From the cell containing the given text, extract its center point as (x, y) coordinate. 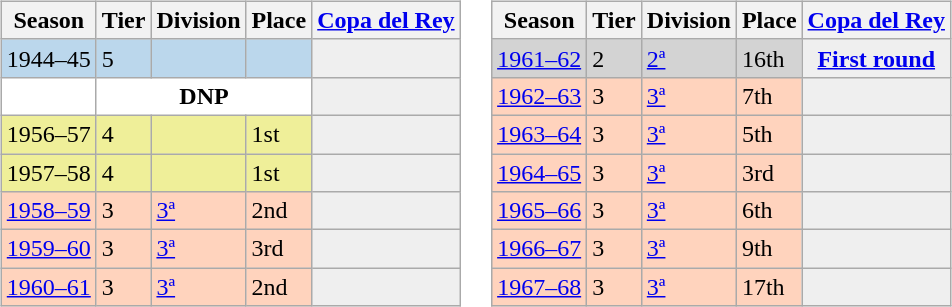
7th (769, 96)
1944–45 (48, 58)
5 (124, 58)
First round (876, 58)
1964–65 (540, 173)
9th (769, 249)
1956–57 (48, 134)
1960–61 (48, 287)
6th (769, 211)
1962–63 (540, 96)
17th (769, 287)
DNP (204, 96)
2 (614, 58)
1959–60 (48, 249)
1958–59 (48, 211)
1963–64 (540, 134)
1961–62 (540, 58)
2ª (688, 58)
1965–66 (540, 211)
1967–68 (540, 287)
1966–67 (540, 249)
5th (769, 134)
16th (769, 58)
1957–58 (48, 173)
